Find where the given text appears and provide that cell's center as (x, y) coordinate. 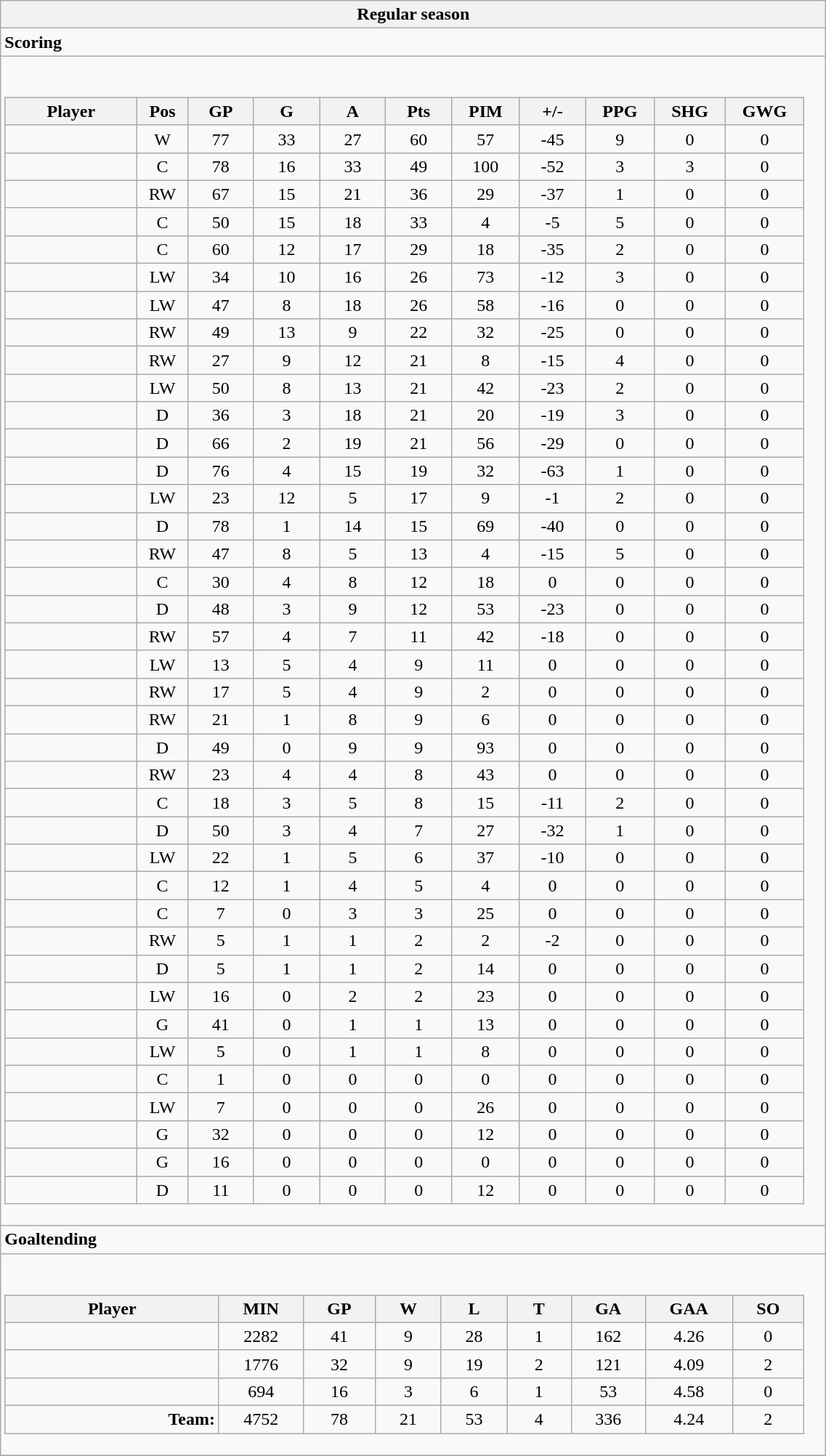
-2 (552, 941)
336 (608, 1420)
20 (486, 416)
-19 (552, 416)
Pts (418, 111)
GAA (689, 1309)
121 (608, 1364)
-11 (552, 803)
-32 (552, 830)
69 (486, 526)
GWG (764, 111)
Player MIN GP W L T GA GAA SO 2282 41 9 28 1 162 4.26 0 1776 32 9 19 2 121 4.09 2 694 16 3 6 1 53 4.58 0 Team: 4752 78 21 53 4 336 4.24 2 (413, 1354)
-16 (552, 305)
Team: (112, 1420)
58 (486, 305)
-12 (552, 278)
37 (486, 858)
93 (486, 748)
694 (261, 1391)
56 (486, 443)
-35 (552, 249)
34 (221, 278)
T (539, 1309)
48 (221, 609)
Pos (163, 111)
67 (221, 194)
162 (608, 1336)
MIN (261, 1309)
4.26 (689, 1336)
43 (486, 775)
-5 (552, 222)
SHG (690, 111)
-1 (552, 498)
1776 (261, 1364)
-40 (552, 526)
-25 (552, 333)
SO (768, 1309)
-29 (552, 443)
100 (486, 166)
30 (221, 581)
4.09 (689, 1364)
66 (221, 443)
4752 (261, 1420)
GA (608, 1309)
-52 (552, 166)
25 (486, 913)
28 (474, 1336)
2282 (261, 1336)
10 (286, 278)
-37 (552, 194)
PIM (486, 111)
77 (221, 139)
Scoring (413, 42)
Regular season (413, 15)
+/- (552, 111)
L (474, 1309)
Goaltending (413, 1239)
-63 (552, 471)
76 (221, 471)
A (353, 111)
PPG (620, 111)
4.58 (689, 1391)
73 (486, 278)
-45 (552, 139)
-18 (552, 636)
4.24 (689, 1420)
-10 (552, 858)
